From the cell containing the given text, extract its center point as (x, y) coordinate. 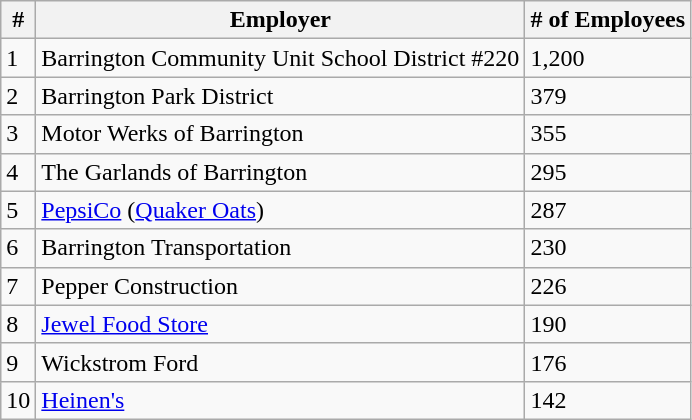
5 (18, 210)
287 (608, 210)
6 (18, 248)
142 (608, 400)
230 (608, 248)
176 (608, 362)
3 (18, 134)
Barrington Community Unit School District #220 (280, 58)
9 (18, 362)
# (18, 20)
Pepper Construction (280, 286)
8 (18, 324)
Employer (280, 20)
4 (18, 172)
7 (18, 286)
379 (608, 96)
Barrington Transportation (280, 248)
10 (18, 400)
Barrington Park District (280, 96)
Heinen's (280, 400)
2 (18, 96)
The Garlands of Barrington (280, 172)
226 (608, 286)
295 (608, 172)
Wickstrom Ford (280, 362)
Jewel Food Store (280, 324)
# of Employees (608, 20)
355 (608, 134)
1 (18, 58)
1,200 (608, 58)
Motor Werks of Barrington (280, 134)
190 (608, 324)
PepsiCo (Quaker Oats) (280, 210)
